Detect which cell encompasses the target text, then output its (X, Y) center coordinate. 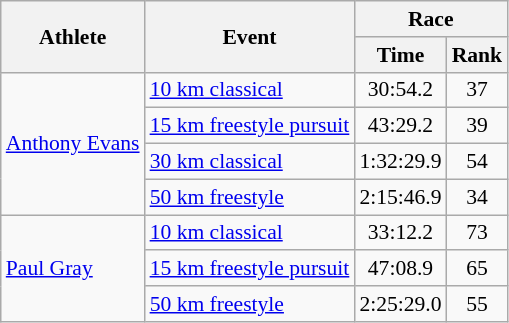
54 (478, 162)
55 (478, 304)
2:15:46.9 (400, 197)
2:25:29.0 (400, 304)
65 (478, 269)
37 (478, 90)
1:32:29.9 (400, 162)
Anthony Evans (73, 143)
30 km classical (250, 162)
47:08.9 (400, 269)
73 (478, 233)
43:29.2 (400, 126)
Event (250, 36)
Paul Gray (73, 268)
33:12.2 (400, 233)
Rank (478, 55)
30:54.2 (400, 90)
39 (478, 126)
Race (430, 19)
Time (400, 55)
34 (478, 197)
Athlete (73, 36)
